Detect which cell encompasses the target text, then output its (X, Y) center coordinate. 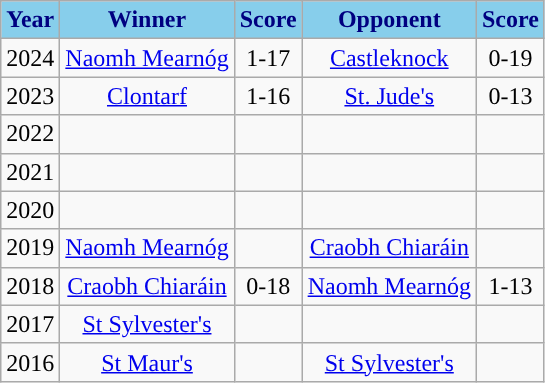
2022 (30, 134)
St Maur's (147, 362)
2018 (30, 286)
1-16 (268, 96)
2024 (30, 58)
Winner (147, 20)
Castleknock (389, 58)
St. Jude's (389, 96)
Opponent (389, 20)
0-13 (510, 96)
2016 (30, 362)
2021 (30, 172)
0-19 (510, 58)
1-13 (510, 286)
2019 (30, 248)
2020 (30, 210)
1-17 (268, 58)
Clontarf (147, 96)
Year (30, 20)
2023 (30, 96)
0-18 (268, 286)
2017 (30, 324)
